Determine the [x, y] coordinate at the center of the cell enclosing the given text.  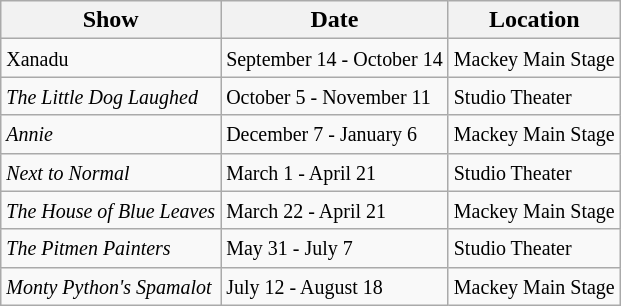
Show [111, 20]
Xanadu [111, 58]
Annie [111, 134]
October 5 - November 11 [335, 96]
Date [335, 20]
Location [534, 20]
September 14 - October 14 [335, 58]
The Little Dog Laughed [111, 96]
July 12 - August 18 [335, 286]
May 31 - July 7 [335, 248]
Monty Python's Spamalot [111, 286]
The House of Blue Leaves [111, 210]
December 7 - January 6 [335, 134]
The Pitmen Painters [111, 248]
March 1 - April 21 [335, 172]
March 22 - April 21 [335, 210]
Next to Normal [111, 172]
